Locate the cell with the specified text and output its (x, y) center coordinate. 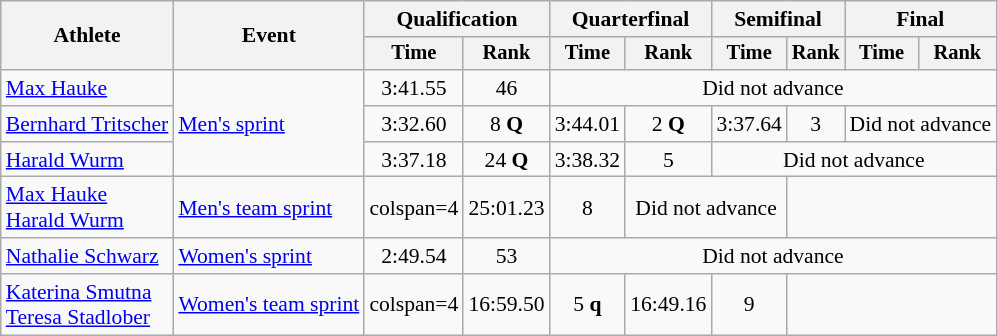
Men's team sprint (268, 208)
2:49.54 (414, 256)
3:37.64 (748, 124)
3:37.18 (414, 160)
3:41.55 (414, 88)
Qualification (456, 19)
5 (668, 160)
Max Hauke (88, 88)
16:49.16 (668, 304)
Semifinal (778, 19)
3:32.60 (414, 124)
Quarterfinal (631, 19)
8 Q (506, 124)
Women's team sprint (268, 304)
Katerina SmutnaTeresa Stadlober (88, 304)
5 q (588, 304)
3:44.01 (588, 124)
53 (506, 256)
Athlete (88, 36)
2 Q (668, 124)
Women's sprint (268, 256)
24 Q (506, 160)
Nathalie Schwarz (88, 256)
46 (506, 88)
8 (588, 208)
Men's sprint (268, 124)
25:01.23 (506, 208)
Event (268, 36)
3:38.32 (588, 160)
Harald Wurm (88, 160)
16:59.50 (506, 304)
Max HaukeHarald Wurm (88, 208)
3 (816, 124)
Final (921, 19)
Bernhard Tritscher (88, 124)
9 (748, 304)
